Capture the cell that displays the provided text and extract its (X, Y) central coordinate. 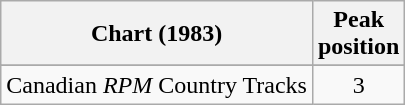
Chart (1983) (157, 34)
Canadian RPM Country Tracks (157, 85)
Peakposition (358, 34)
3 (358, 85)
